Extract the (X, Y) coordinate from the center of the cell holding the provided text.  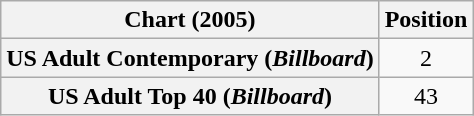
Chart (2005) (190, 20)
US Adult Contemporary (Billboard) (190, 58)
US Adult Top 40 (Billboard) (190, 96)
2 (426, 58)
Position (426, 20)
43 (426, 96)
